Return the [x, y] coordinate for the center point of the cell that contains the specified text.  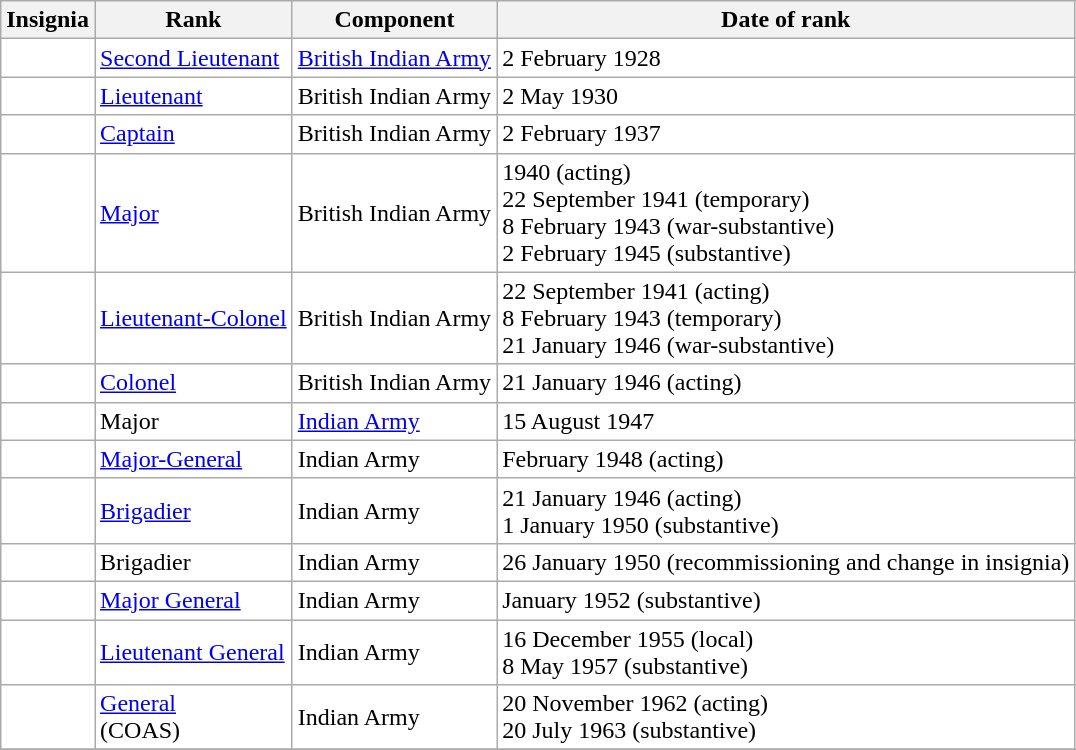
February 1948 (acting) [786, 459]
January 1952 (substantive) [786, 600]
Lieutenant General [194, 652]
Major General [194, 600]
20 November 1962 (acting)20 July 1963 (substantive) [786, 718]
Rank [194, 20]
Date of rank [786, 20]
General(COAS) [194, 718]
22 September 1941 (acting)8 February 1943 (temporary)21 January 1946 (war-substantive) [786, 318]
21 January 1946 (acting)1 January 1950 (substantive) [786, 510]
21 January 1946 (acting) [786, 383]
2 February 1928 [786, 58]
Colonel [194, 383]
Lieutenant-Colonel [194, 318]
Component [394, 20]
Insignia [48, 20]
Lieutenant [194, 96]
Second Lieutenant [194, 58]
Major-General [194, 459]
2 February 1937 [786, 134]
26 January 1950 (recommissioning and change in insignia) [786, 562]
1940 (acting)22 September 1941 (temporary)8 February 1943 (war-substantive)2 February 1945 (substantive) [786, 212]
Captain [194, 134]
15 August 1947 [786, 421]
2 May 1930 [786, 96]
16 December 1955 (local)8 May 1957 (substantive) [786, 652]
